Output the (X, Y) coordinate of the center of the cell containing the given text.  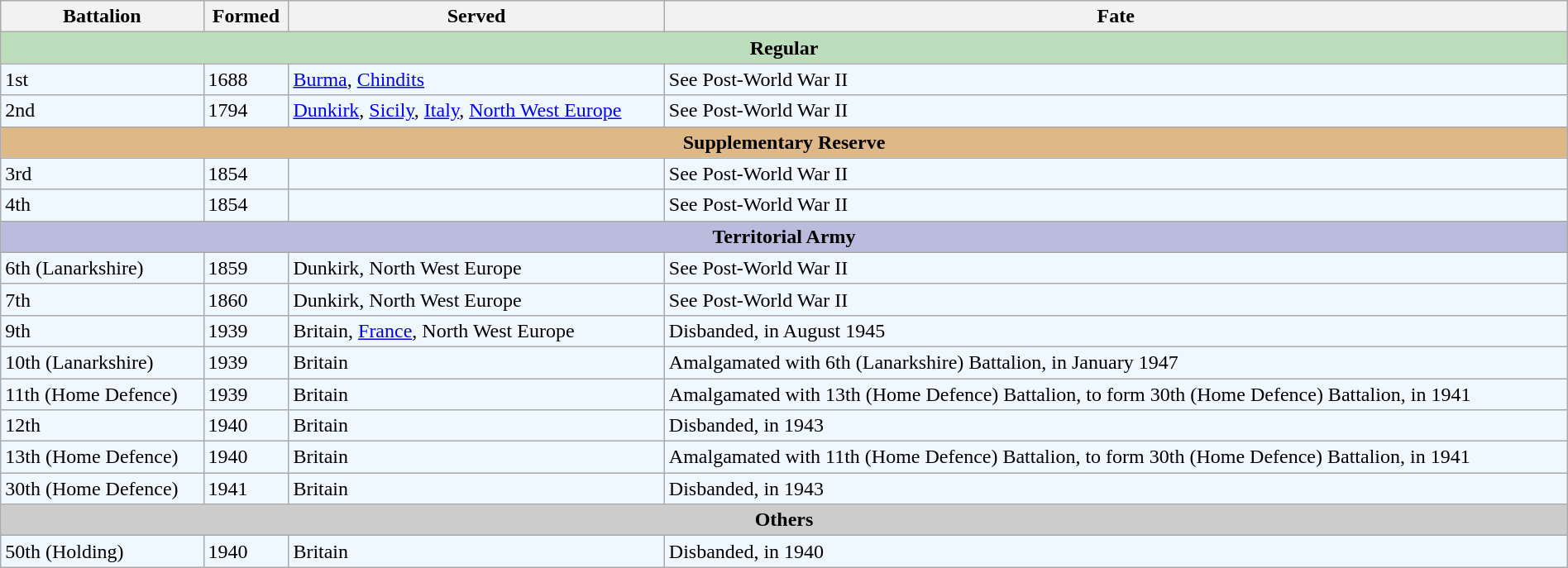
Amalgamated with 11th (Home Defence) Battalion, to form 30th (Home Defence) Battalion, in 1941 (1116, 457)
Others (784, 520)
30th (Home Defence) (103, 489)
1794 (246, 111)
Britain, France, North West Europe (476, 331)
4th (103, 205)
1859 (246, 268)
Amalgamated with 6th (Lanarkshire) Battalion, in January 1947 (1116, 362)
1st (103, 79)
13th (Home Defence) (103, 457)
Battalion (103, 17)
1860 (246, 299)
Territorial Army (784, 236)
9th (103, 331)
3rd (103, 174)
Dunkirk, Sicily, Italy, North West Europe (476, 111)
Regular (784, 48)
11th (Home Defence) (103, 394)
Supplementary Reserve (784, 142)
1688 (246, 79)
6th (Lanarkshire) (103, 268)
12th (103, 426)
Served (476, 17)
10th (Lanarkshire) (103, 362)
50th (Holding) (103, 551)
Amalgamated with 13th (Home Defence) Battalion, to form 30th (Home Defence) Battalion, in 1941 (1116, 394)
Fate (1116, 17)
7th (103, 299)
Disbanded, in 1940 (1116, 551)
2nd (103, 111)
Formed (246, 17)
Disbanded, in August 1945 (1116, 331)
1941 (246, 489)
Burma, Chindits (476, 79)
